Capture the cell that displays the provided text and extract its [X, Y] central coordinate. 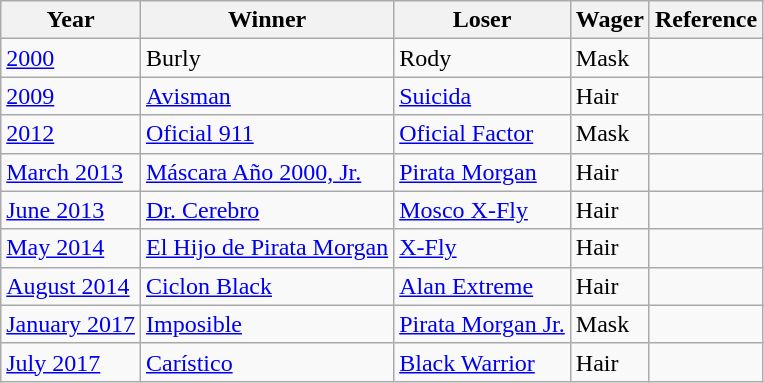
Máscara Año 2000, Jr. [266, 172]
Burly [266, 58]
Black Warrior [482, 362]
Reference [706, 20]
Oficial Factor [482, 134]
Mosco X-Fly [482, 210]
Winner [266, 20]
Imposible [266, 324]
Carístico [266, 362]
El Hijo de Pirata Morgan [266, 248]
X-Fly [482, 248]
August 2014 [71, 286]
June 2013 [71, 210]
Avisman [266, 96]
Pirata Morgan Jr. [482, 324]
March 2013 [71, 172]
Year [71, 20]
2012 [71, 134]
Alan Extreme [482, 286]
Loser [482, 20]
Oficial 911 [266, 134]
Dr. Cerebro [266, 210]
2000 [71, 58]
Pirata Morgan [482, 172]
May 2014 [71, 248]
January 2017 [71, 324]
Rody [482, 58]
2009 [71, 96]
Wager [610, 20]
Ciclon Black [266, 286]
July 2017 [71, 362]
Suicida [482, 96]
